Extract the [x, y] coordinate from the center of the cell holding the provided text.  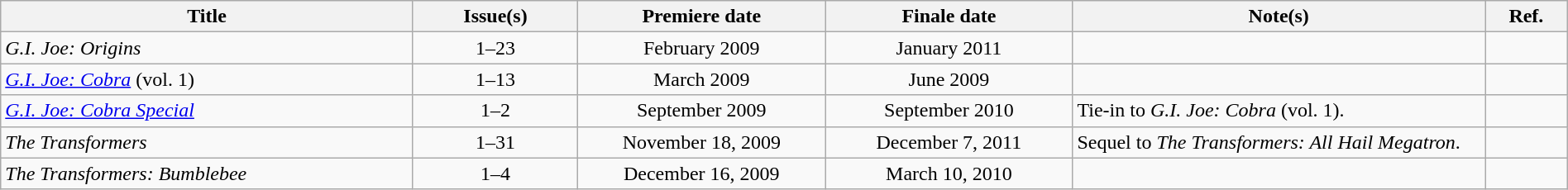
November 18, 2009 [701, 142]
March 10, 2010 [949, 173]
The Transformers [207, 142]
January 2011 [949, 48]
March 2009 [701, 79]
September 2009 [701, 111]
December 16, 2009 [701, 173]
1–13 [495, 79]
Note(s) [1279, 17]
1–23 [495, 48]
1–2 [495, 111]
Premiere date [701, 17]
Issue(s) [495, 17]
1–4 [495, 173]
Title [207, 17]
June 2009 [949, 79]
Finale date [949, 17]
Tie-in to G.I. Joe: Cobra (vol. 1). [1279, 111]
1–31 [495, 142]
The Transformers: Bumblebee [207, 173]
Ref. [1527, 17]
G.I. Joe: Origins [207, 48]
September 2010 [949, 111]
G.I. Joe: Cobra Special [207, 111]
February 2009 [701, 48]
G.I. Joe: Cobra (vol. 1) [207, 79]
December 7, 2011 [949, 142]
Sequel to The Transformers: All Hail Megatron. [1279, 142]
